Scan for the cell matching the given text and deliver its [X, Y] coordinate at center. 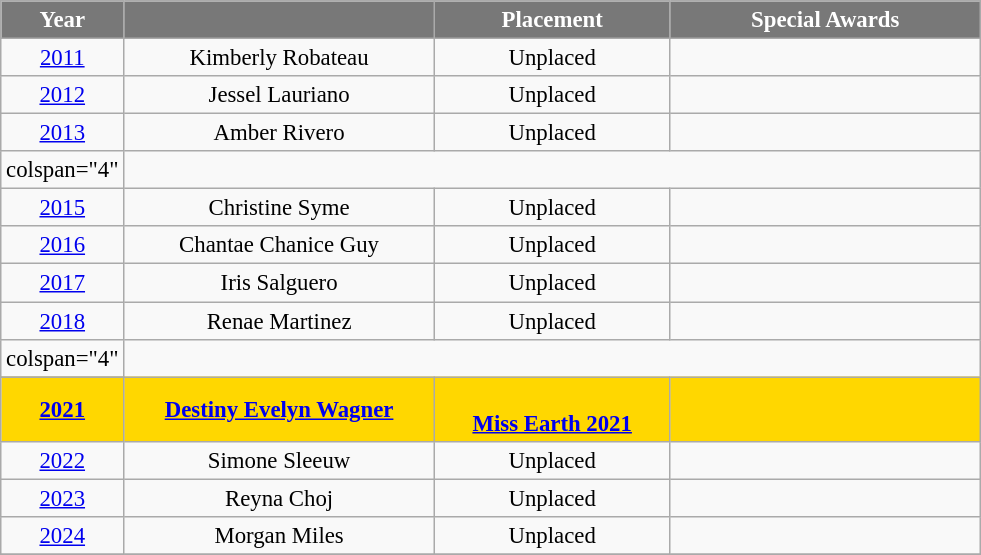
Renae Martinez [280, 321]
Morgan Miles [280, 536]
Christine Syme [280, 208]
2012 [62, 95]
Placement [552, 20]
Simone Sleeuw [280, 460]
2016 [62, 245]
Reyna Choj [280, 498]
Year [62, 20]
Amber Rivero [280, 133]
Miss Earth 2021 [552, 410]
Iris Salguero [280, 283]
2015 [62, 208]
2017 [62, 283]
2013 [62, 133]
2024 [62, 536]
Chantae Chanice Guy [280, 245]
2011 [62, 58]
Destiny Evelyn Wagner [280, 410]
Jessel Lauriano [280, 95]
Special Awards [826, 20]
2022 [62, 460]
Kimberly Robateau [280, 58]
2021 [62, 410]
2023 [62, 498]
2018 [62, 321]
